Return the [x, y] coordinate for the center point of the cell that contains the specified text.  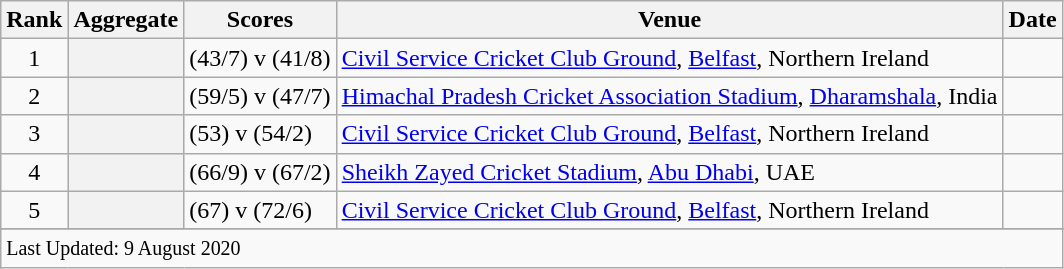
Venue [670, 20]
5 [34, 210]
2 [34, 96]
(67) v (72/6) [260, 210]
Scores [260, 20]
(66/9) v (67/2) [260, 172]
Last Updated: 9 August 2020 [532, 248]
Rank [34, 20]
Sheikh Zayed Cricket Stadium, Abu Dhabi, UAE [670, 172]
Date [1032, 20]
Himachal Pradesh Cricket Association Stadium, Dharamshala, India [670, 96]
Aggregate [126, 20]
3 [34, 134]
(43/7) v (41/8) [260, 58]
(53) v (54/2) [260, 134]
1 [34, 58]
(59/5) v (47/7) [260, 96]
4 [34, 172]
